From the cell containing the given text, extract its center point as [X, Y] coordinate. 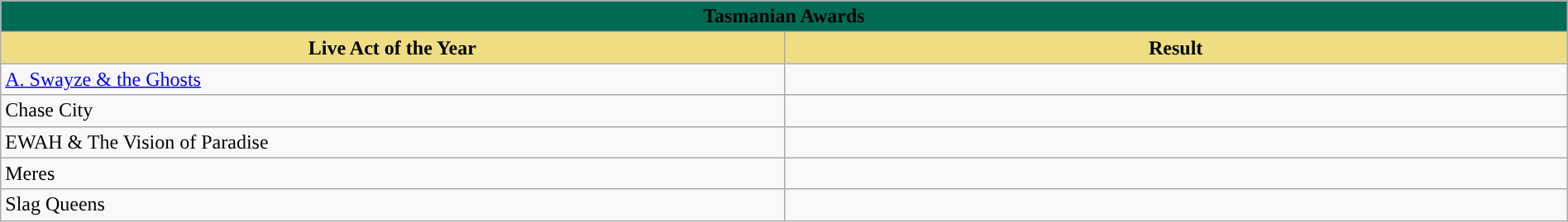
Result [1176, 48]
EWAH & The Vision of Paradise [392, 142]
Tasmanian Awards [784, 17]
A. Swayze & the Ghosts [392, 79]
Meres [392, 173]
Chase City [392, 111]
Live Act of the Year [392, 48]
Slag Queens [392, 205]
